Detect which cell encompasses the target text, then output its (X, Y) center coordinate. 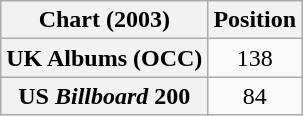
UK Albums (OCC) (104, 58)
138 (255, 58)
Chart (2003) (104, 20)
US Billboard 200 (104, 96)
84 (255, 96)
Position (255, 20)
